Capture the cell that displays the provided text and extract its (x, y) central coordinate. 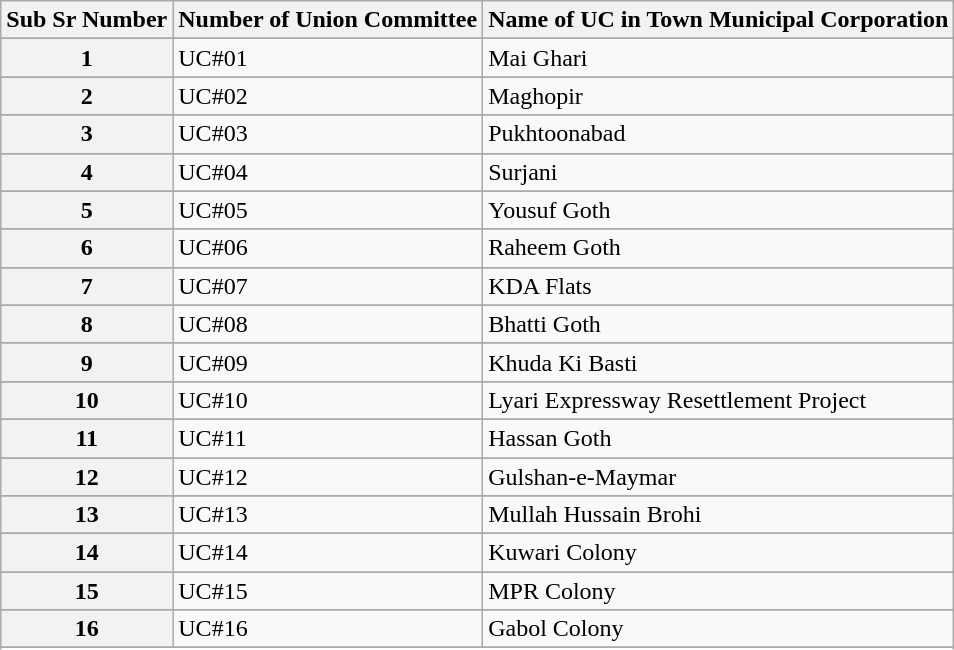
13 (87, 515)
UC#12 (328, 477)
UC#11 (328, 438)
Hassan Goth (718, 438)
UC#14 (328, 553)
UC#16 (328, 629)
6 (87, 248)
15 (87, 591)
Pukhtoonabad (718, 134)
Raheem Goth (718, 248)
5 (87, 210)
14 (87, 553)
UC#01 (328, 58)
16 (87, 629)
Gabol Colony (718, 629)
4 (87, 172)
Maghopir (718, 96)
Khuda Ki Basti (718, 362)
Surjani (718, 172)
Gulshan-e-Maymar (718, 477)
UC#07 (328, 286)
Lyari Expressway Resettlement Project (718, 400)
Bhatti Goth (718, 324)
9 (87, 362)
Number of Union Committee (328, 20)
3 (87, 134)
1 (87, 58)
Name of UC in Town Municipal Corporation (718, 20)
8 (87, 324)
2 (87, 96)
Kuwari Colony (718, 553)
UC#10 (328, 400)
11 (87, 438)
UC#04 (328, 172)
7 (87, 286)
Mullah Hussain Brohi (718, 515)
UC#13 (328, 515)
Mai Ghari (718, 58)
UC#15 (328, 591)
Sub Sr Number (87, 20)
UC#09 (328, 362)
KDA Flats (718, 286)
UC#05 (328, 210)
Yousuf Goth (718, 210)
UC#08 (328, 324)
MPR Colony (718, 591)
10 (87, 400)
UC#02 (328, 96)
UC#06 (328, 248)
12 (87, 477)
UC#03 (328, 134)
